Identify which cell holds the provided text, then report its [X, Y] central coordinate. 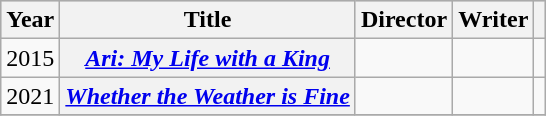
2015 [30, 58]
Ari: My Life with a King [208, 58]
Writer [494, 20]
Title [208, 20]
2021 [30, 96]
Director [404, 20]
Whether the Weather is Fine [208, 96]
Year [30, 20]
